Scan for the cell matching the given text and deliver its (X, Y) coordinate at center. 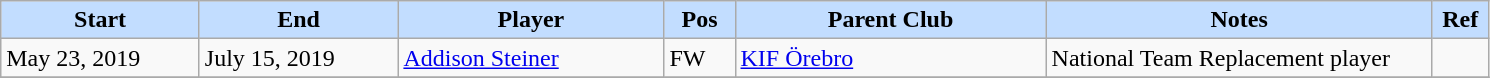
July 15, 2019 (298, 58)
Notes (1239, 20)
Player (531, 20)
Parent Club (890, 20)
FW (700, 58)
End (298, 20)
Ref (1460, 20)
May 23, 2019 (100, 58)
Addison Steiner (531, 58)
Pos (700, 20)
Start (100, 20)
National Team Replacement player (1239, 58)
KIF Örebro (890, 58)
